Return [x, y] of the center of cell containing provided text 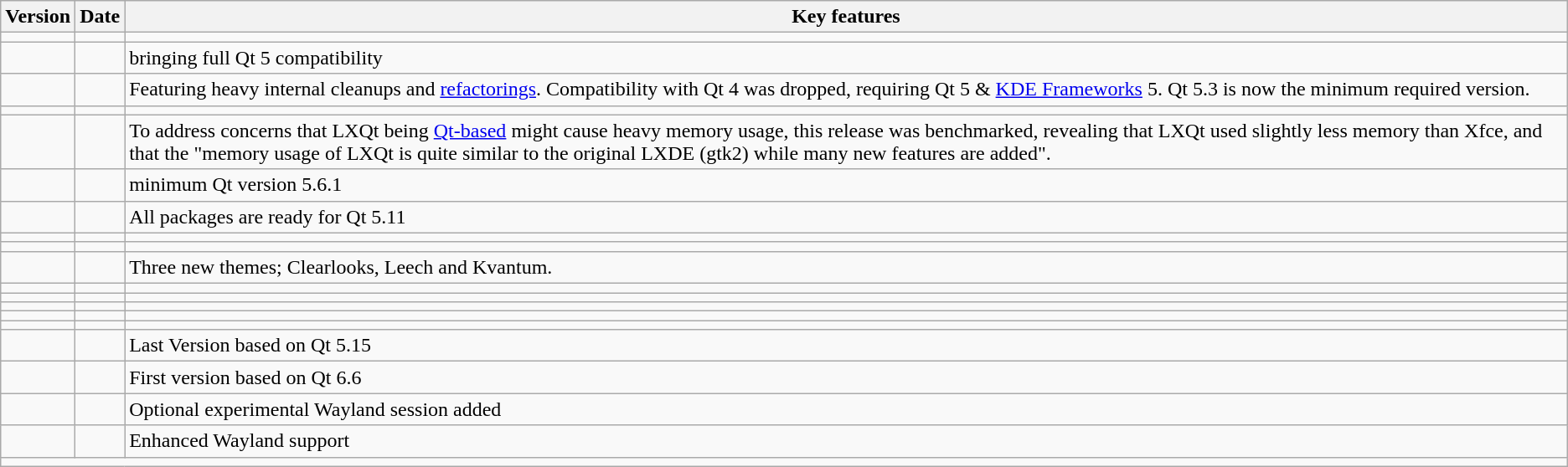
bringing full Qt 5 compatibility [846, 58]
Key features [846, 17]
Version [39, 17]
All packages are ready for Qt 5.11 [846, 217]
minimum Qt version 5.6.1 [846, 185]
First version based on Qt 6.6 [846, 377]
Last Version based on Qt 5.15 [846, 346]
Three new themes; Clearlooks, Leech and Kvantum. [846, 267]
Date [101, 17]
Optional experimental Wayland session added [846, 409]
Enhanced Wayland support [846, 441]
